Return the (x, y) coordinate for the center point of the cell that contains the specified text.  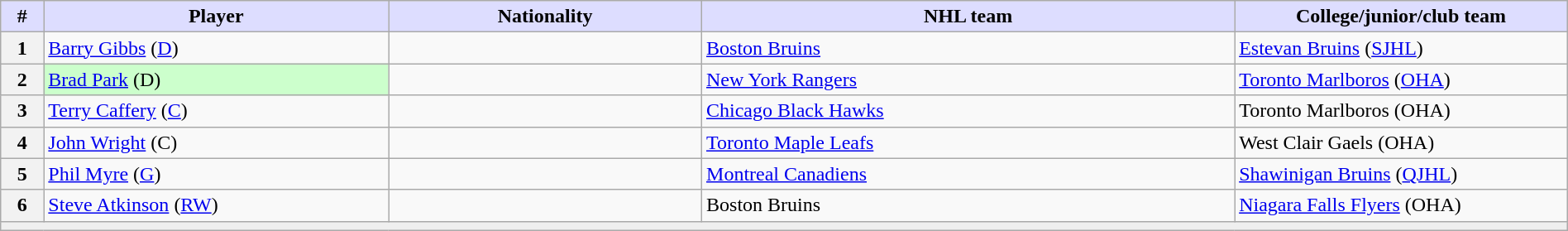
West Clair Gaels (OHA) (1401, 142)
Barry Gibbs (D) (217, 48)
Terry Caffery (C) (217, 111)
1 (22, 48)
2 (22, 79)
NHL team (968, 17)
Brad Park (D) (217, 79)
# (22, 17)
4 (22, 142)
Steve Atkinson (RW) (217, 205)
College/junior/club team (1401, 17)
Estevan Bruins (SJHL) (1401, 48)
5 (22, 174)
Shawinigan Bruins (QJHL) (1401, 174)
Niagara Falls Flyers (OHA) (1401, 205)
Toronto Maple Leafs (968, 142)
New York Rangers (968, 79)
3 (22, 111)
Nationality (546, 17)
Player (217, 17)
Chicago Black Hawks (968, 111)
Phil Myre (G) (217, 174)
John Wright (C) (217, 142)
Montreal Canadiens (968, 174)
6 (22, 205)
